From the cell containing the given text, extract its center point as (X, Y) coordinate. 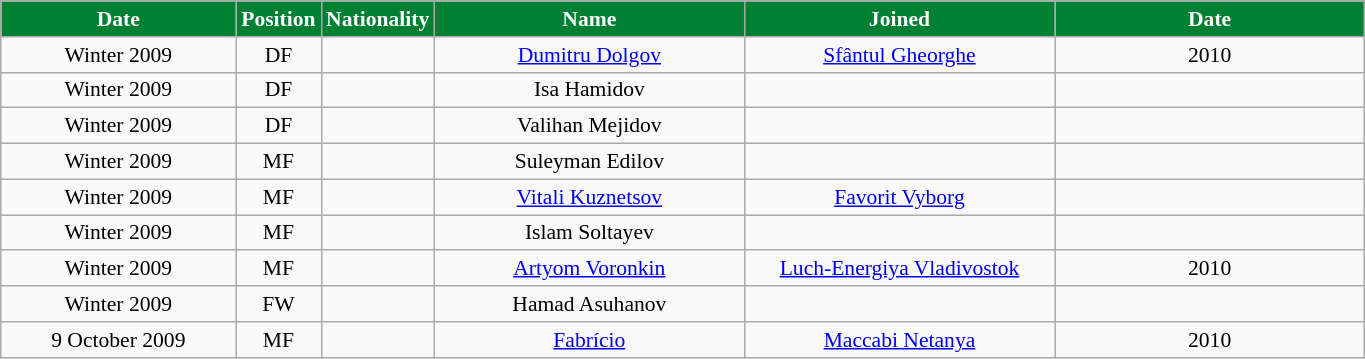
Islam Soltayev (589, 233)
Fabrício (589, 340)
Hamad Asuhanov (589, 304)
Joined (899, 19)
FW (278, 304)
Favorit Vyborg (899, 197)
Valihan Mejidov (589, 126)
9 October 2009 (118, 340)
Isa Hamidov (589, 90)
Sfântul Gheorghe (899, 55)
Dumitru Dolgov (589, 55)
Position (278, 19)
Maccabi Netanya (899, 340)
Name (589, 19)
Nationality (378, 19)
Artyom Voronkin (589, 269)
Vitali Kuznetsov (589, 197)
Luch-Energiya Vladivostok (899, 269)
Suleyman Edilov (589, 162)
